Capture the cell that displays the provided text and extract its [x, y] central coordinate. 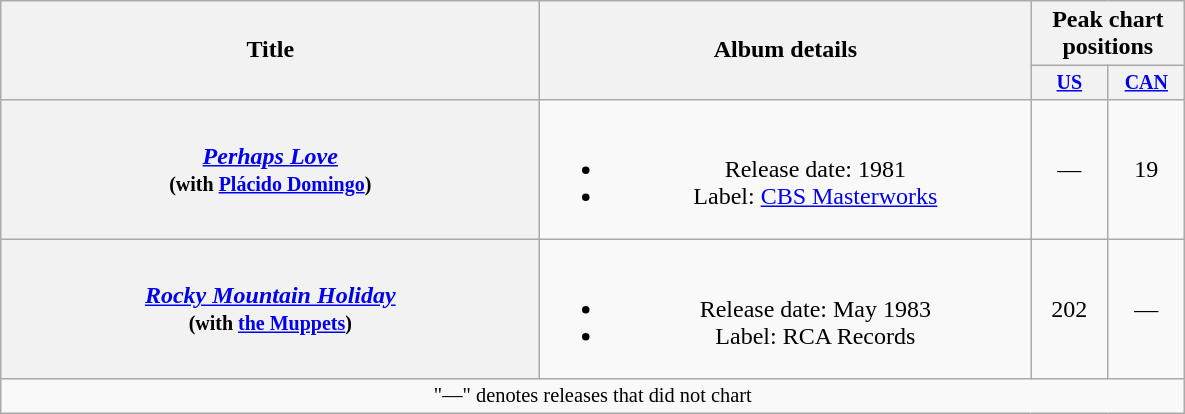
CAN [1146, 82]
19 [1146, 169]
"—" denotes releases that did not chart [593, 396]
Release date: May 1983Label: RCA Records [786, 309]
Peak chartpositions [1108, 34]
US [1070, 82]
Release date: 1981Label: CBS Masterworks [786, 169]
Rocky Mountain Holiday(with the Muppets) [270, 309]
Album details [786, 50]
Title [270, 50]
Perhaps Love(with Plácido Domingo) [270, 169]
202 [1070, 309]
